Capture the cell that displays the provided text and extract its (x, y) central coordinate. 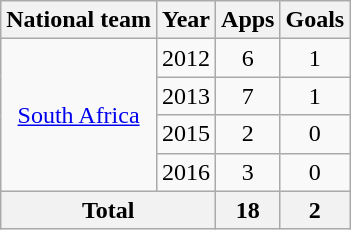
Apps (248, 20)
2015 (186, 134)
Total (108, 210)
7 (248, 96)
South Africa (79, 115)
2013 (186, 96)
2012 (186, 58)
6 (248, 58)
18 (248, 210)
3 (248, 172)
Goals (315, 20)
National team (79, 20)
2016 (186, 172)
Year (186, 20)
